Determine the (X, Y) coordinate at the center of the cell enclosing the given text.  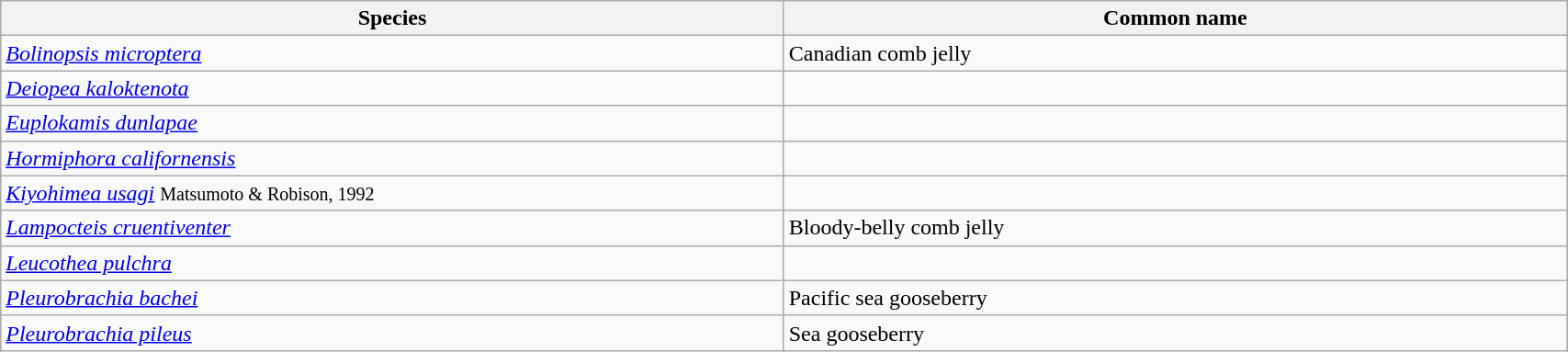
Lampocteis cruentiventer (392, 228)
Common name (1175, 18)
Species (392, 18)
Hormiphora californensis (392, 158)
Pleurobrachia bachei (392, 298)
Canadian comb jelly (1175, 53)
Pleurobrachia pileus (392, 333)
Pacific sea gooseberry (1175, 298)
Kiyohimea usagi Matsumoto & Robison, 1992 (392, 193)
Deiopea kaloktenota (392, 88)
Bolinopsis microptera (392, 53)
Leucothea pulchra (392, 263)
Bloody-belly comb jelly (1175, 228)
Sea gooseberry (1175, 333)
Euplokamis dunlapae (392, 123)
